Scan for the cell matching the given text and deliver its [X, Y] coordinate at center. 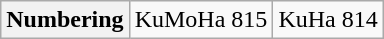
KuMoHa 815 [201, 20]
Numbering [65, 20]
KuHa 814 [328, 20]
